Output the (x, y) coordinate of the center of the cell containing the given text.  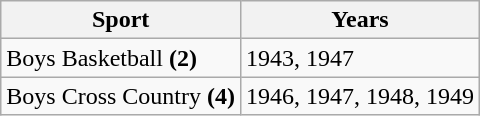
1943, 1947 (360, 58)
Boys Basketball (2) (121, 58)
Years (360, 20)
Sport (121, 20)
Boys Cross Country (4) (121, 96)
1946, 1947, 1948, 1949 (360, 96)
